From the cell containing the given text, extract its center point as [X, Y] coordinate. 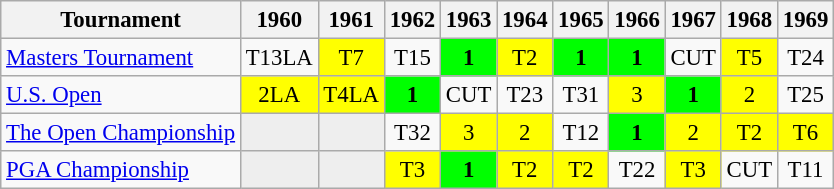
2LA [279, 95]
T25 [805, 95]
T24 [805, 58]
U.S. Open [121, 95]
The Open Championship [121, 133]
1966 [637, 20]
T6 [805, 133]
1969 [805, 20]
T32 [412, 133]
1965 [581, 20]
T15 [412, 58]
1967 [693, 20]
1963 [469, 20]
T23 [525, 95]
1964 [525, 20]
1962 [412, 20]
T5 [749, 58]
1961 [351, 20]
PGA Championship [121, 170]
T12 [581, 133]
T22 [637, 170]
Masters Tournament [121, 58]
T11 [805, 170]
T31 [581, 95]
T7 [351, 58]
1968 [749, 20]
T13LA [279, 58]
T4LA [351, 95]
Tournament [121, 20]
1960 [279, 20]
